Determine the [x, y] coordinate at the center of the cell enclosing the given text.  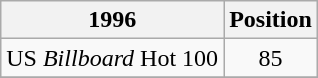
1996 [112, 20]
US Billboard Hot 100 [112, 58]
85 [271, 58]
Position [271, 20]
